For the text-containing cell, return its midpoint in (x, y) coordinate format. 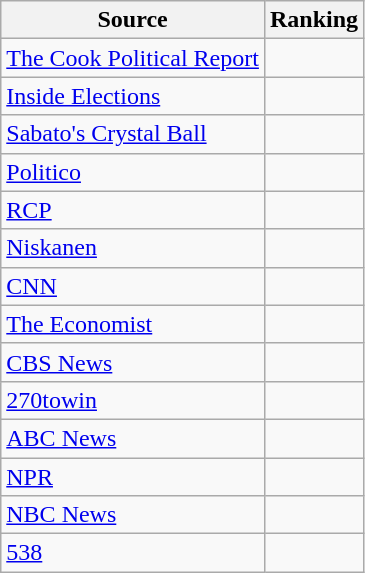
Niskanen (133, 248)
Ranking (314, 20)
NBC News (133, 515)
ABC News (133, 438)
The Economist (133, 324)
The Cook Political Report (133, 58)
Source (133, 20)
270towin (133, 400)
Sabato's Crystal Ball (133, 134)
Inside Elections (133, 96)
538 (133, 553)
Politico (133, 172)
RCP (133, 210)
CNN (133, 286)
CBS News (133, 362)
NPR (133, 477)
